Return the [x, y] coordinate for the center point of the cell that contains the specified text.  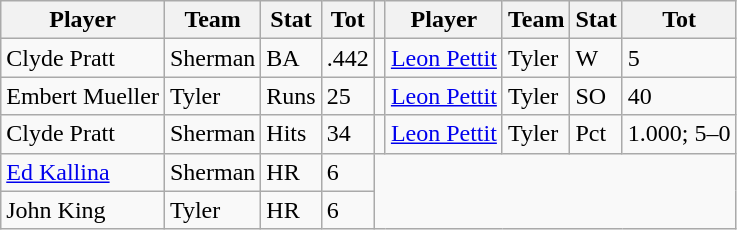
Pct [596, 134]
Hits [291, 134]
W [596, 58]
Ed Kallina [83, 172]
BA [291, 58]
40 [679, 96]
John King [83, 210]
SO [596, 96]
1.000; 5–0 [679, 134]
25 [348, 96]
Embert Mueller [83, 96]
34 [348, 134]
Runs [291, 96]
.442 [348, 58]
5 [679, 58]
